From the cell containing the given text, extract its center point as (X, Y) coordinate. 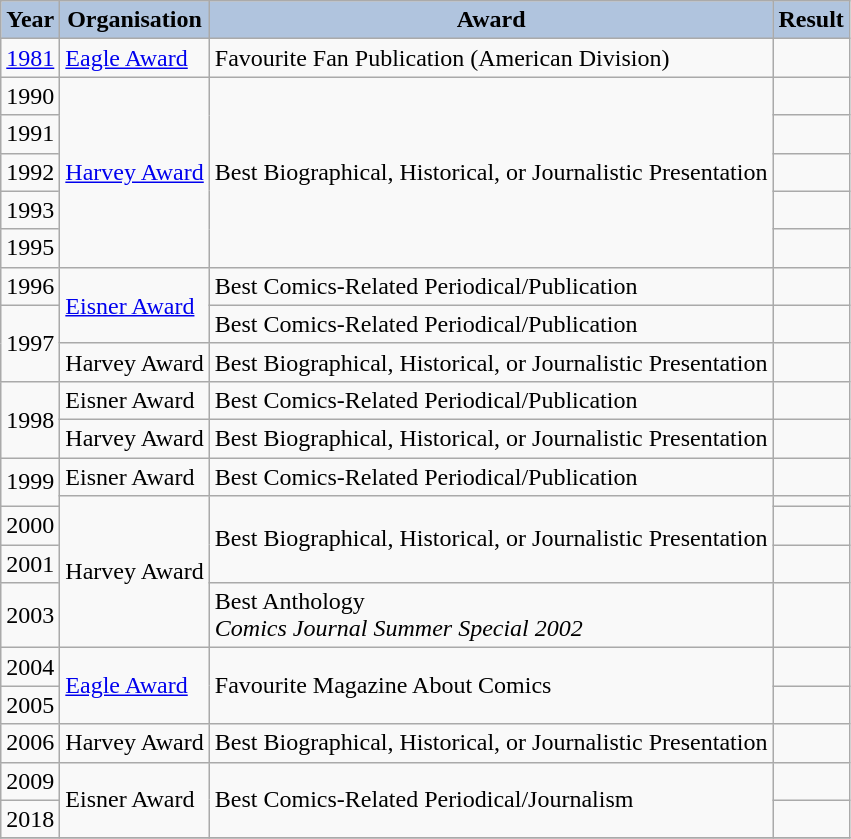
Favourite Fan Publication (American Division) (491, 58)
1993 (30, 210)
1996 (30, 286)
2009 (30, 781)
1999 (30, 482)
2000 (30, 526)
2001 (30, 564)
1991 (30, 134)
2004 (30, 667)
1992 (30, 172)
2003 (30, 616)
1981 (30, 58)
Year (30, 20)
2006 (30, 743)
1998 (30, 419)
Best Comics-Related Periodical/Journalism (491, 800)
Award (491, 20)
1995 (30, 248)
Favourite Magazine About Comics (491, 686)
Result (811, 20)
1990 (30, 96)
Organisation (134, 20)
2018 (30, 819)
2005 (30, 705)
Best AnthologyComics Journal Summer Special 2002 (491, 616)
1997 (30, 343)
